Determine the [x, y] coordinate at the center of the cell enclosing the given text.  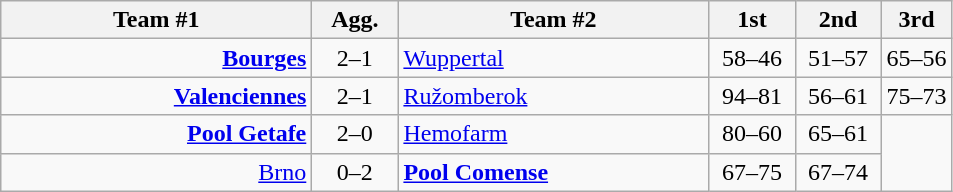
Valenciennes [156, 96]
56–61 [838, 96]
67–75 [752, 172]
Pool Comense [554, 172]
2–0 [355, 134]
75–73 [916, 96]
80–60 [752, 134]
0–2 [355, 172]
Wuppertal [554, 58]
65–61 [838, 134]
Bourges [156, 58]
67–74 [838, 172]
94–81 [752, 96]
Hemofarm [554, 134]
Team #1 [156, 20]
Agg. [355, 20]
Ružomberok [554, 96]
3rd [916, 20]
2nd [838, 20]
1st [752, 20]
58–46 [752, 58]
Pool Getafe [156, 134]
65–56 [916, 58]
51–57 [838, 58]
Team #2 [554, 20]
Brno [156, 172]
